Return (X, Y) of the center of cell containing provided text 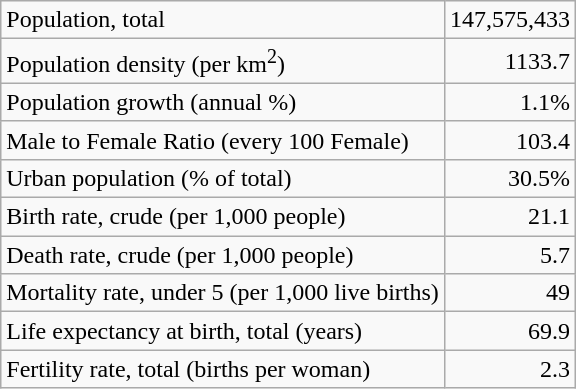
Death rate, crude (per 1,000 people) (223, 255)
Population growth (annual %) (223, 102)
103.4 (510, 140)
30.5% (510, 178)
Urban population (% of total) (223, 178)
5.7 (510, 255)
1133.7 (510, 62)
Mortality rate, under 5 (per 1,000 live births) (223, 293)
147,575,433 (510, 20)
Male to Female Ratio (every 100 Female) (223, 140)
Population density (per km2) (223, 62)
Life expectancy at birth, total (years) (223, 331)
Birth rate, crude (per 1,000 people) (223, 217)
2.3 (510, 369)
Population, total (223, 20)
49 (510, 293)
69.9 (510, 331)
Fertility rate, total (births per woman) (223, 369)
21.1 (510, 217)
1.1% (510, 102)
